Pinpoint the cell where the given text exists, returning its (X, Y) midpoint coordinate. 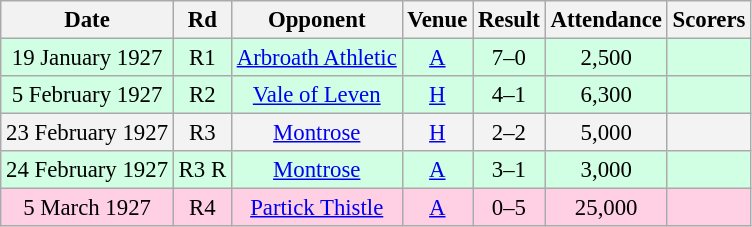
5 February 1927 (88, 95)
Arbroath Athletic (316, 58)
Partick Thistle (316, 208)
3–1 (510, 170)
Vale of Leven (316, 95)
Rd (202, 20)
4–1 (510, 95)
Opponent (316, 20)
Venue (438, 20)
0–5 (510, 208)
R2 (202, 95)
2,500 (606, 58)
2–2 (510, 133)
R4 (202, 208)
3,000 (606, 170)
23 February 1927 (88, 133)
6,300 (606, 95)
R3 R (202, 170)
7–0 (510, 58)
5 March 1927 (88, 208)
25,000 (606, 208)
Attendance (606, 20)
Result (510, 20)
R3 (202, 133)
R1 (202, 58)
24 February 1927 (88, 170)
19 January 1927 (88, 58)
Date (88, 20)
Scorers (709, 20)
5,000 (606, 133)
